For the text-containing cell, return its midpoint in (x, y) coordinate format. 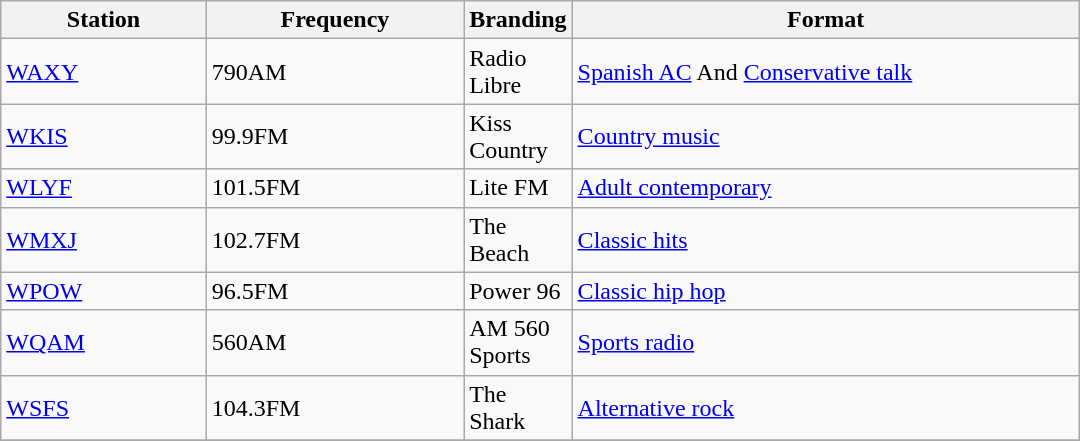
99.9FM (334, 136)
Radio Libre (518, 72)
WAXY (104, 72)
560AM (334, 342)
102.7FM (334, 240)
Lite FM (518, 188)
The Shark (518, 408)
Frequency (334, 20)
Kiss Country (518, 136)
WLYF (104, 188)
Sports radio (826, 342)
The Beach (518, 240)
Branding (518, 20)
WKIS (104, 136)
WMXJ (104, 240)
Power 96 (518, 291)
96.5FM (334, 291)
101.5FM (334, 188)
Alternative rock (826, 408)
Country music (826, 136)
Station (104, 20)
WPOW (104, 291)
104.3FM (334, 408)
Classic hits (826, 240)
WQAM (104, 342)
Format (826, 20)
Spanish AC And Conservative talk (826, 72)
Adult contemporary (826, 188)
WSFS (104, 408)
790AM (334, 72)
Classic hip hop (826, 291)
AM 560 Sports (518, 342)
